Extract the [X, Y] coordinate from the center of the cell holding the provided text.  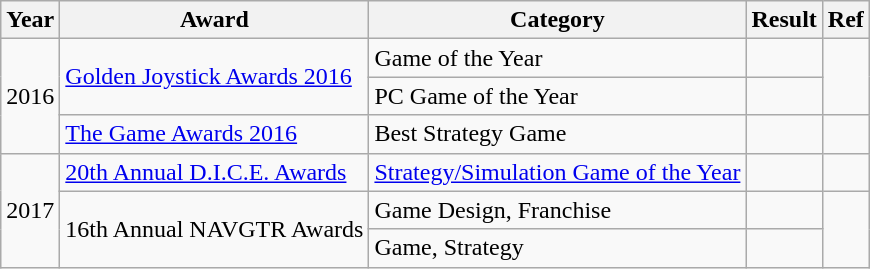
Award [214, 20]
16th Annual NAVGTR Awards [214, 229]
2017 [30, 210]
Year [30, 20]
PC Game of the Year [558, 96]
Game of the Year [558, 58]
Ref [846, 20]
Golden Joystick Awards 2016 [214, 77]
Game, Strategy [558, 248]
20th Annual D.I.C.E. Awards [214, 172]
2016 [30, 96]
Game Design, Franchise [558, 210]
Category [558, 20]
Best Strategy Game [558, 134]
The Game Awards 2016 [214, 134]
Result [784, 20]
Strategy/Simulation Game of the Year [558, 172]
